Scan for the cell matching the given text and deliver its [X, Y] coordinate at center. 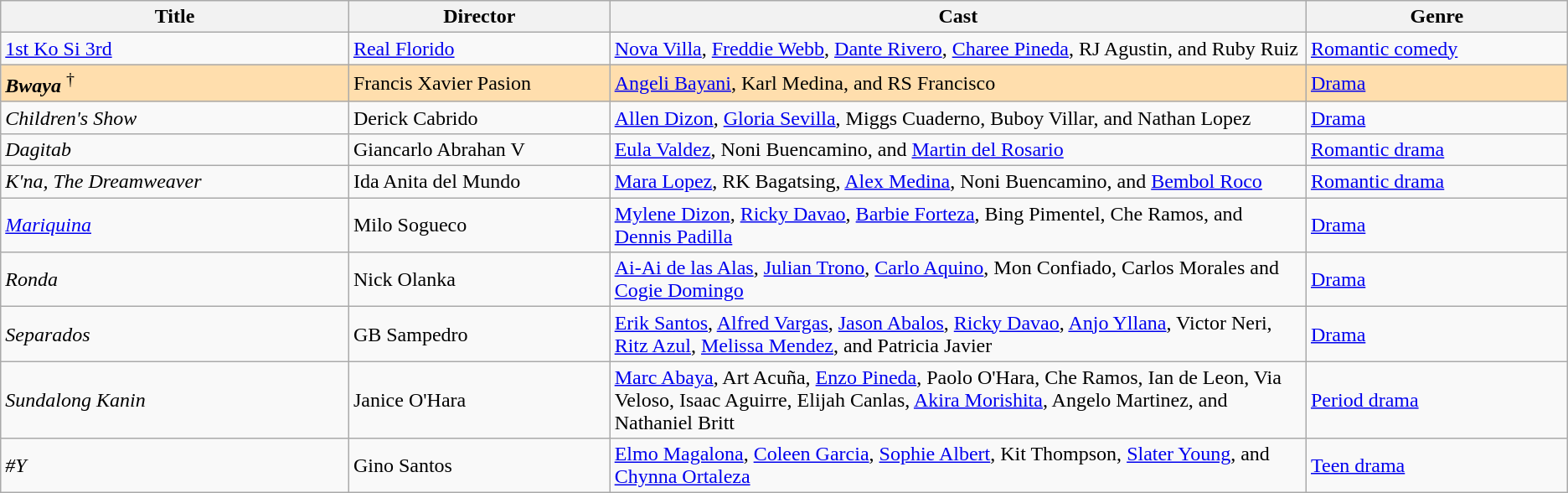
Period drama [1436, 400]
Genre [1436, 17]
Separados [175, 334]
Children's Show [175, 117]
Mariquina [175, 225]
Allen Dizon, Gloria Sevilla, Miggs Cuaderno, Buboy Villar, and Nathan Lopez [958, 117]
Ida Anita del Mundo [479, 182]
Nova Villa, Freddie Webb, Dante Rivero, Charee Pineda, RJ Agustin, and Ruby Ruiz [958, 49]
Real Florido [479, 49]
Mara Lopez, RK Bagatsing, Alex Medina, Noni Buencamino, and Bembol Roco [958, 182]
Erik Santos, Alfred Vargas, Jason Abalos, Ricky Davao, Anjo Yllana, Victor Neri, Ritz Azul, Melissa Mendez, and Patricia Javier [958, 334]
Milo Sogueco [479, 225]
Ronda [175, 280]
Title [175, 17]
Dagitab [175, 149]
GB Sampedro [479, 334]
1st Ko Si 3rd [175, 49]
Cast [958, 17]
Ai-Ai de las Alas, Julian Trono, Carlo Aquino, Mon Confiado, Carlos Morales and Cogie Domingo [958, 280]
Derick Cabrido [479, 117]
Mylene Dizon, Ricky Davao, Barbie Forteza, Bing Pimentel, Che Ramos, and Dennis Padilla [958, 225]
Eula Valdez, Noni Buencamino, and Martin del Rosario [958, 149]
Gino Santos [479, 466]
Teen drama [1436, 466]
Elmo Magalona, Coleen Garcia, Sophie Albert, Kit Thompson, Slater Young, and Chynna Ortaleza [958, 466]
Bwaya † [175, 84]
#Y [175, 466]
Sundalong Kanin [175, 400]
Director [479, 17]
Giancarlo Abrahan V [479, 149]
Francis Xavier Pasion [479, 84]
Romantic comedy [1436, 49]
Angeli Bayani, Karl Medina, and RS Francisco [958, 84]
Nick Olanka [479, 280]
K'na, The Dreamweaver [175, 182]
Janice O'Hara [479, 400]
